Return the (X, Y) coordinate for the center point of the cell that contains the specified text.  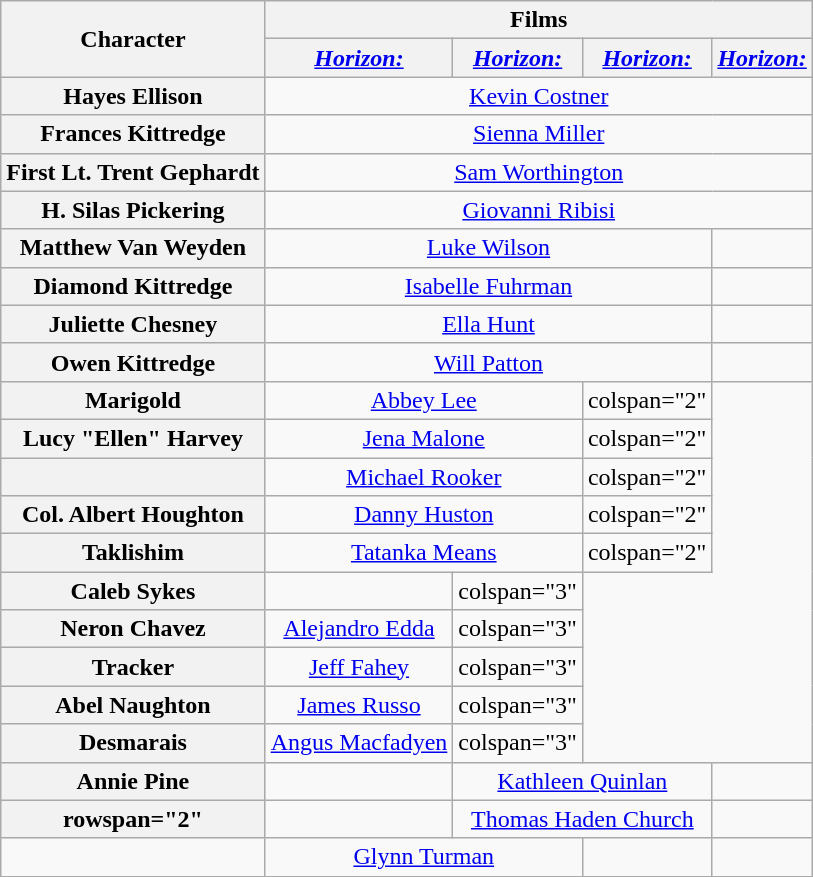
Frances Kittredge (133, 134)
James Russo (359, 705)
Tracker (133, 667)
Col. Albert Houghton (133, 515)
Abel Naughton (133, 705)
Annie Pine (133, 781)
Giovanni Ribisi (538, 210)
Abbey Lee (424, 400)
Neron Chavez (133, 629)
First Lt. Trent Gephardt (133, 172)
Taklishim (133, 553)
Glynn Turman (424, 857)
Jeff Fahey (359, 667)
Films (538, 20)
Kevin Costner (538, 96)
Diamond Kittredge (133, 286)
Marigold (133, 400)
Kathleen Quinlan (582, 781)
Character (133, 39)
Matthew Van Weyden (133, 248)
Lucy "Ellen" Harvey (133, 438)
Jena Malone (424, 438)
rowspan="2" (133, 819)
Alejandro Edda (359, 629)
Caleb Sykes (133, 591)
Michael Rooker (424, 477)
Thomas Haden Church (582, 819)
Desmarais (133, 743)
Sam Worthington (538, 172)
Hayes Ellison (133, 96)
Angus Macfadyen (359, 743)
Sienna Miller (538, 134)
Danny Huston (424, 515)
Tatanka Means (424, 553)
Will Patton (488, 362)
Luke Wilson (488, 248)
Owen Kittredge (133, 362)
Ella Hunt (488, 324)
Juliette Chesney (133, 324)
Isabelle Fuhrman (488, 286)
H. Silas Pickering (133, 210)
